Provide the (X, Y) coordinate of the cell's center where the given text is located.  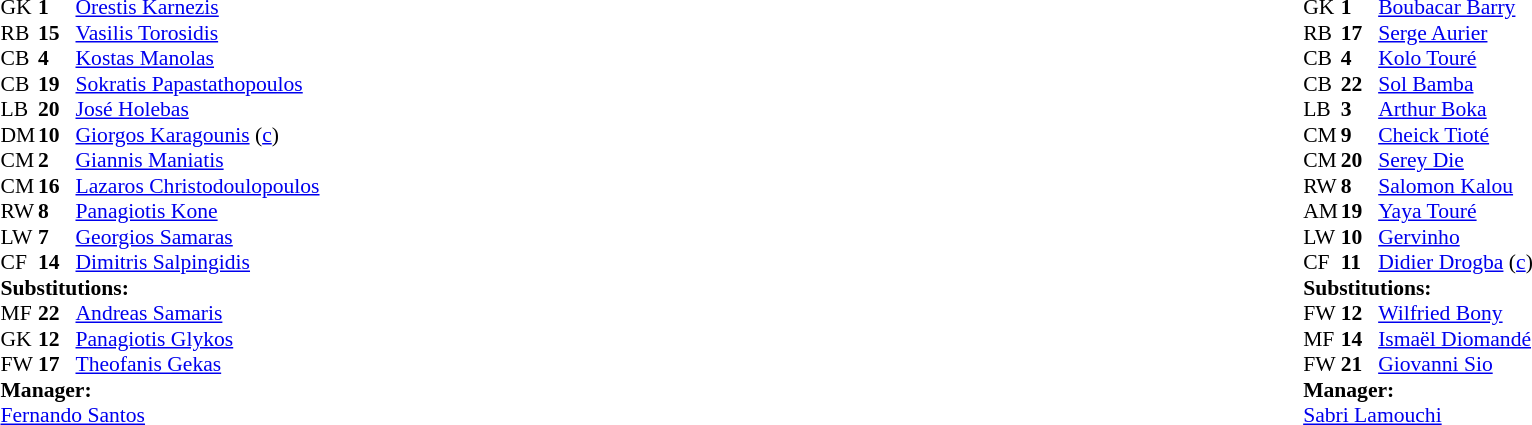
Panagiotis Kone (198, 211)
José Holebas (198, 109)
Andreas Samaris (198, 313)
11 (1360, 263)
GK (19, 339)
Kostas Manolas (198, 59)
DM (19, 135)
Theofanis Gekas (198, 365)
16 (57, 186)
Vasilis Torosidis (198, 33)
3 (1360, 109)
21 (1360, 365)
15 (57, 33)
Sokratis Papastathopoulos (198, 84)
7 (57, 237)
Manager: (160, 390)
AM (1322, 211)
Substitutions: (160, 288)
2 (57, 161)
Panagiotis Glykos (198, 339)
9 (1360, 135)
Dimitris Salpingidis (198, 263)
Lazaros Christodoulopoulos (198, 186)
Georgios Samaras (198, 237)
Giannis Maniatis (198, 161)
Giorgos Karagounis (c) (198, 135)
